Return (X, Y) of the center of cell containing provided text 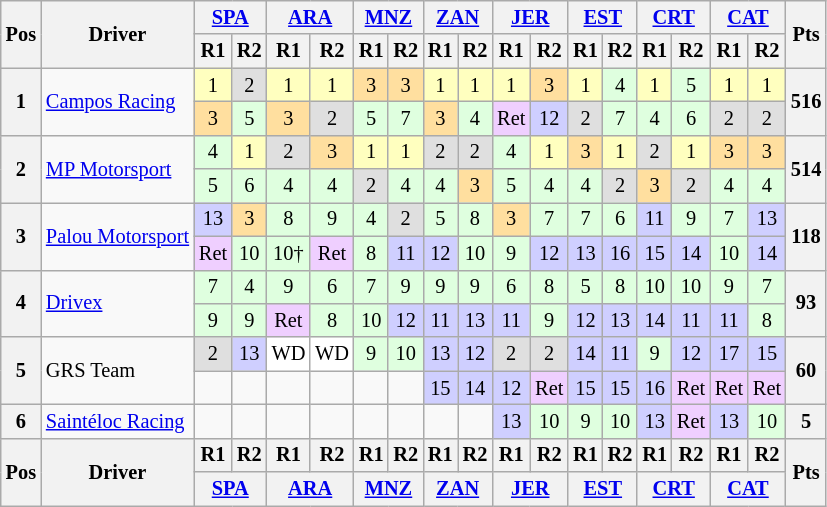
10† (289, 253)
60 (806, 370)
Saintéloc Racing (118, 421)
17 (729, 354)
93 (806, 304)
514 (806, 168)
516 (806, 102)
MP Motorsport (118, 168)
118 (806, 236)
GRS Team (118, 370)
Campos Racing (118, 102)
Drivex (118, 304)
Palou Motorsport (118, 236)
